Pinpoint the cell where the given text exists, returning its (x, y) midpoint coordinate. 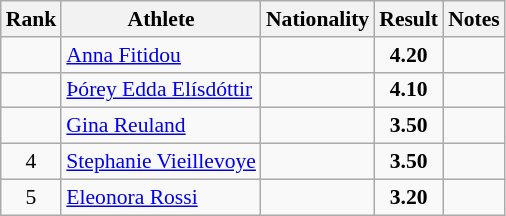
Result (408, 19)
Notes (474, 19)
Nationality (318, 19)
Stephanie Vieillevoye (161, 162)
Anna Fitidou (161, 55)
4 (32, 162)
Eleonora Rossi (161, 197)
4.10 (408, 90)
4.20 (408, 55)
Þórey Edda Elísdóttir (161, 90)
5 (32, 197)
Rank (32, 19)
3.20 (408, 197)
Gina Reuland (161, 126)
Athlete (161, 19)
